Scan for the cell matching the given text and deliver its [x, y] coordinate at center. 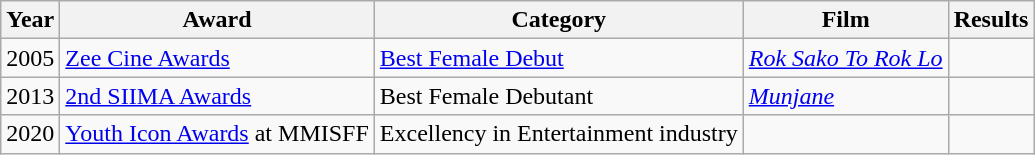
Youth Icon Awards at MMISFF [217, 134]
Excellency in Entertainment industry [558, 134]
Award [217, 20]
Category [558, 20]
2005 [30, 58]
Zee Cine Awards [217, 58]
2020 [30, 134]
Year [30, 20]
Best Female Debutant [558, 96]
Results [991, 20]
2nd SIIMA Awards [217, 96]
2013 [30, 96]
Rok Sako To Rok Lo [846, 58]
Munjane [846, 96]
Best Female Debut [558, 58]
Film [846, 20]
